Capture the cell that displays the provided text and extract its (X, Y) central coordinate. 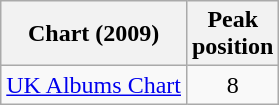
UK Albums Chart (94, 85)
8 (232, 85)
Peakposition (232, 34)
Chart (2009) (94, 34)
